Return [x, y] of the center of cell containing provided text 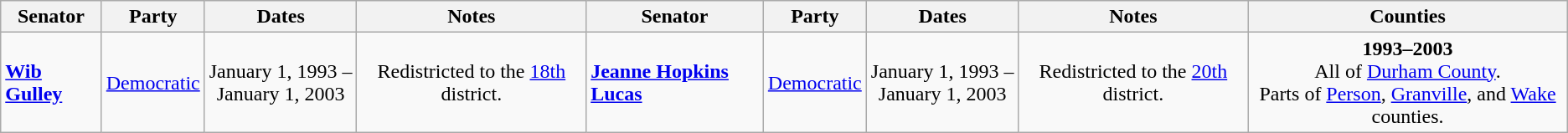
Jeanne Hopkins Lucas [675, 82]
Counties [1408, 17]
Wib Gulley [51, 82]
1993–2003 All of Durham County. Parts of Person, Granville, and Wake counties. [1408, 82]
Redistricted to the 18th district. [472, 82]
Redistricted to the 20th district. [1133, 82]
